Find where the given text appears and provide that cell's center as (x, y) coordinate. 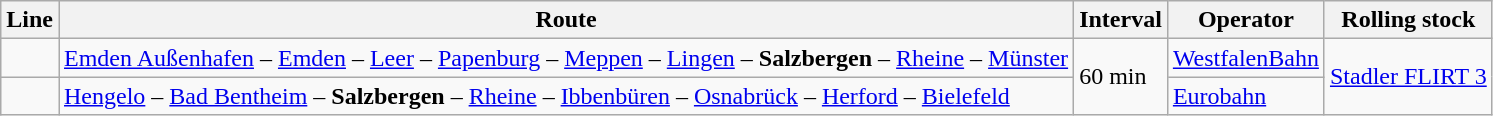
Route (566, 20)
Stadler FLIRT 3 (1408, 77)
Hengelo – Bad Bentheim – Salzbergen – Rheine – Ibbenbüren – Osnabrück – Herford – Bielefeld (566, 96)
Operator (1246, 20)
Line (30, 20)
Emden Außenhafen – Emden – Leer – Papenburg – Meppen – Lingen – Salzbergen – Rheine – Münster (566, 58)
60 min (1121, 77)
WestfalenBahn (1246, 58)
Eurobahn (1246, 96)
Rolling stock (1408, 20)
Interval (1121, 20)
